Return (X, Y) of the center of cell containing provided text 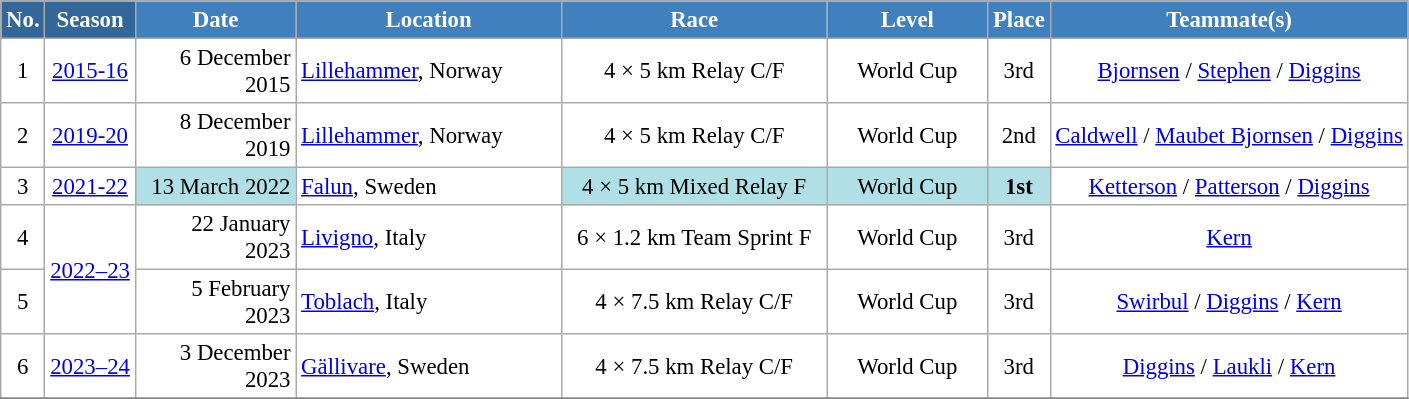
Caldwell / Maubet Bjornsen / Diggins (1229, 136)
2022–23 (90, 270)
4 × 5 km Mixed Relay F (694, 187)
2 (23, 136)
6 December 2015 (216, 72)
8 December 2019 (216, 136)
5 (23, 302)
1 (23, 72)
Race (694, 20)
2021-22 (90, 187)
Diggins / Laukli / Kern (1229, 366)
Date (216, 20)
Teammate(s) (1229, 20)
5 February 2023 (216, 302)
3 (23, 187)
Swirbul / Diggins / Kern (1229, 302)
6 (23, 366)
2015-16 (90, 72)
Place (1019, 20)
Level (908, 20)
13 March 2022 (216, 187)
Falun, Sweden (429, 187)
Location (429, 20)
1st (1019, 187)
Kern (1229, 238)
Bjornsen / Stephen / Diggins (1229, 72)
Gällivare, Sweden (429, 366)
Toblach, Italy (429, 302)
2nd (1019, 136)
6 × 1.2 km Team Sprint F (694, 238)
Livigno, Italy (429, 238)
2019-20 (90, 136)
Season (90, 20)
3 December 2023 (216, 366)
2023–24 (90, 366)
4 (23, 238)
Ketterson / Patterson / Diggins (1229, 187)
No. (23, 20)
22 January 2023 (216, 238)
